Return [x, y] of the center of cell containing provided text 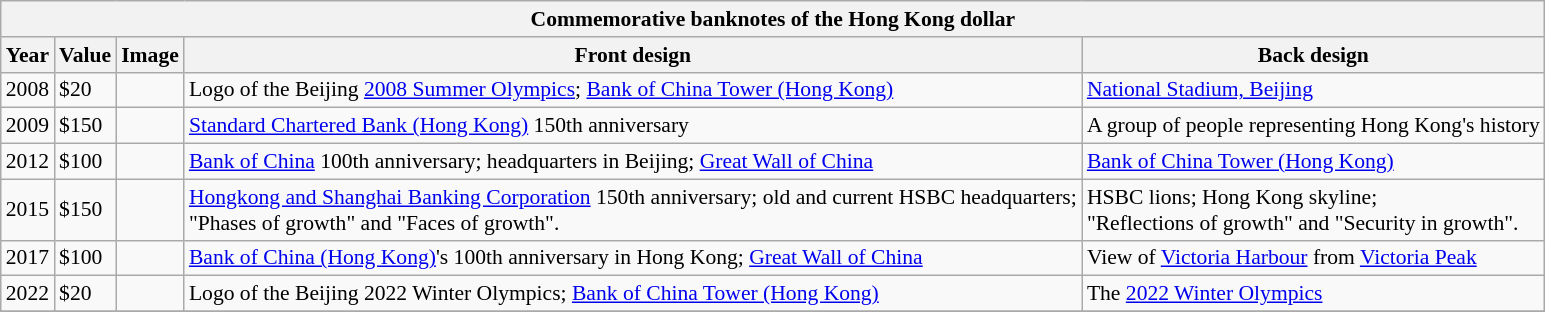
Bank of China (Hong Kong)'s 100th anniversary in Hong Kong; Great Wall of China [633, 258]
The 2022 Winter Olympics [1314, 294]
National Stadium, Beijing [1314, 90]
Standard Chartered Bank (Hong Kong) 150th anniversary [633, 126]
Image [150, 55]
Bank of China Tower (Hong Kong) [1314, 162]
Back design [1314, 55]
Front design [633, 55]
Logo of the Beijing 2022 Winter Olympics; Bank of China Tower (Hong Kong) [633, 294]
2009 [28, 126]
HSBC lions; Hong Kong skyline;"Reflections of growth" and "Security in growth". [1314, 210]
Year [28, 55]
2012 [28, 162]
2017 [28, 258]
Value [85, 55]
A group of people representing Hong Kong's history [1314, 126]
2008 [28, 90]
2015 [28, 210]
2022 [28, 294]
Hongkong and Shanghai Banking Corporation 150th anniversary; old and current HSBC headquarters;"Phases of growth" and "Faces of growth". [633, 210]
View of Victoria Harbour from Victoria Peak [1314, 258]
Bank of China 100th anniversary; headquarters in Beijing; Great Wall of China [633, 162]
Commemorative banknotes of the Hong Kong dollar [773, 19]
Logo of the Beijing 2008 Summer Olympics; Bank of China Tower (Hong Kong) [633, 90]
